Capture the cell that displays the provided text and extract its [X, Y] central coordinate. 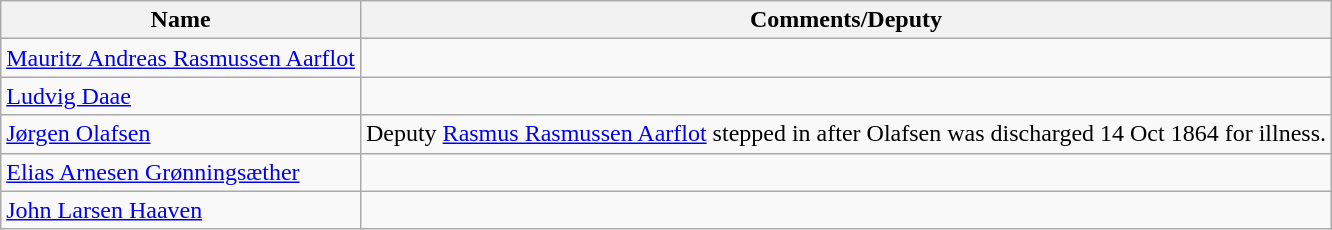
Elias Arnesen Grønningsæther [181, 172]
Deputy Rasmus Rasmussen Aarflot stepped in after Olafsen was discharged 14 Oct 1864 for illness. [846, 134]
Mauritz Andreas Rasmussen Aarflot [181, 58]
Comments/Deputy [846, 20]
Jørgen Olafsen [181, 134]
John Larsen Haaven [181, 210]
Ludvig Daae [181, 96]
Name [181, 20]
